Scan for the cell matching the given text and deliver its [X, Y] coordinate at center. 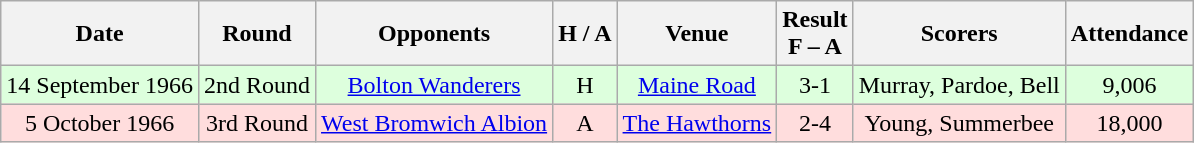
A [585, 123]
West Bromwich Albion [434, 123]
Date [100, 34]
The Hawthorns [697, 123]
Venue [697, 34]
2nd Round [256, 85]
Murray, Pardoe, Bell [959, 85]
Bolton Wanderers [434, 85]
H [585, 85]
3rd Round [256, 123]
14 September 1966 [100, 85]
Opponents [434, 34]
Round [256, 34]
H / A [585, 34]
Young, Summerbee [959, 123]
18,000 [1129, 123]
ResultF – A [815, 34]
Scorers [959, 34]
Attendance [1129, 34]
3-1 [815, 85]
2-4 [815, 123]
5 October 1966 [100, 123]
Maine Road [697, 85]
9,006 [1129, 85]
